Extract the [x, y] coordinate from the center of the cell holding the provided text.  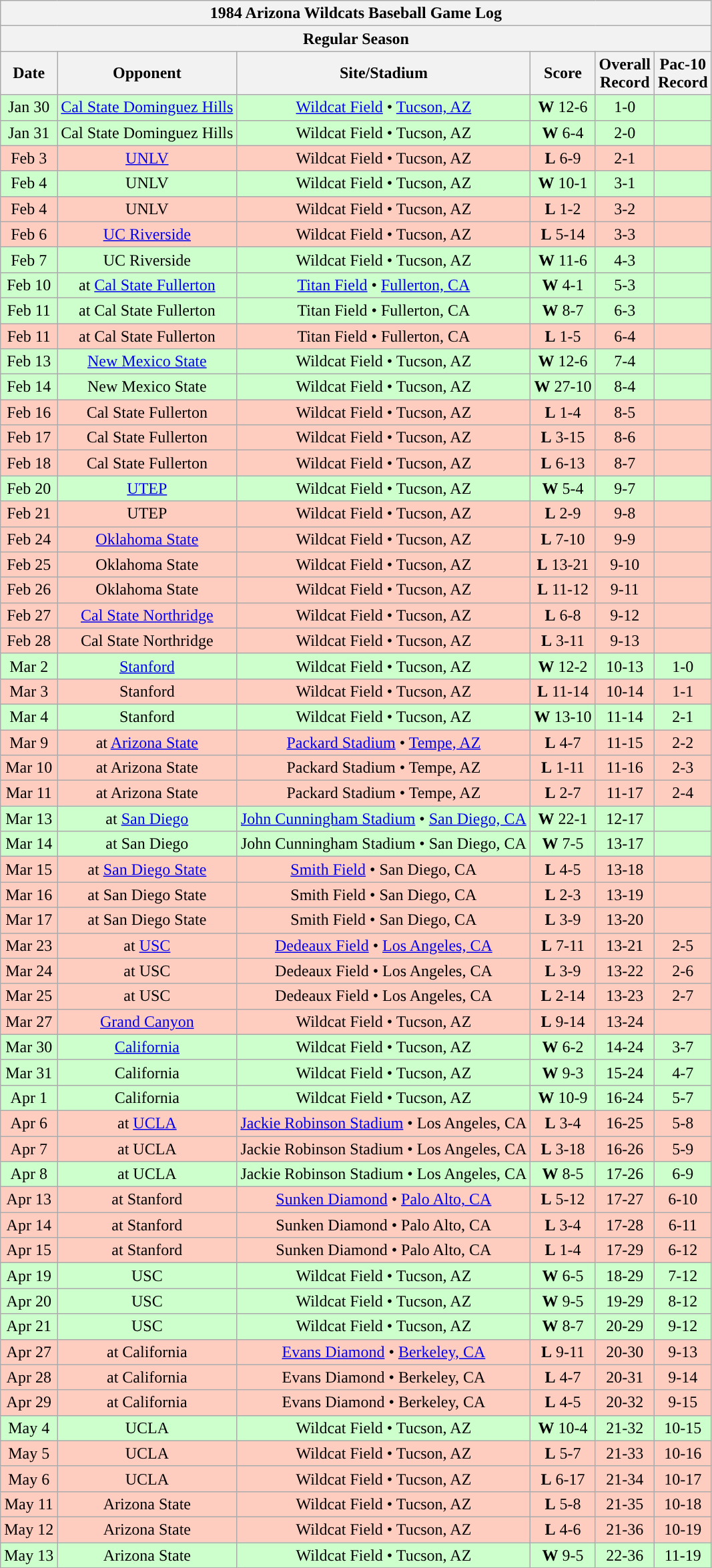
Apr 7 [29, 1148]
L 2-3 [563, 895]
W 4-1 [563, 285]
L 2-14 [563, 996]
L 6-17 [563, 1479]
L 2-7 [563, 793]
Apr 1 [29, 1098]
8-12 [683, 1301]
18-29 [625, 1276]
L 1-11 [563, 768]
5-9 [683, 1148]
Apr 6 [29, 1123]
Apr 14 [29, 1225]
20-30 [625, 1352]
13-24 [625, 1022]
4-3 [625, 260]
6-10 [683, 1200]
21-36 [625, 1529]
Mar 4 [29, 717]
Feb 28 [29, 641]
Feb 14 [29, 387]
8-6 [625, 438]
Feb 13 [29, 362]
Apr 15 [29, 1250]
May 4 [29, 1428]
21-34 [625, 1479]
15-24 [625, 1072]
Feb 18 [29, 463]
May 5 [29, 1453]
OverallRecord [625, 73]
13-23 [625, 996]
20-29 [625, 1326]
Score [563, 73]
L 3-15 [563, 438]
May 12 [29, 1529]
Mar 3 [29, 691]
Mar 24 [29, 971]
Apr 19 [29, 1276]
L 5-8 [563, 1504]
11-14 [625, 717]
20-32 [625, 1403]
8-5 [625, 412]
20-31 [625, 1377]
Mar 16 [29, 895]
6-11 [683, 1225]
Mar 13 [29, 819]
16-25 [625, 1123]
Mar 23 [29, 945]
6-4 [625, 336]
Mar 30 [29, 1047]
9-15 [683, 1403]
L 6-8 [563, 615]
L 5-12 [563, 1200]
Feb 27 [29, 615]
W 22-1 [563, 819]
16-24 [625, 1098]
13-19 [625, 895]
14-24 [625, 1047]
12-17 [625, 819]
L 13-21 [563, 564]
9-9 [625, 539]
10-16 [683, 1453]
21-35 [625, 1504]
Pac-10Record [683, 73]
W 6-2 [563, 1047]
10-19 [683, 1529]
Mar 25 [29, 996]
May 13 [29, 1555]
3-1 [625, 183]
13-21 [625, 945]
21-32 [625, 1428]
L 5-7 [563, 1453]
Opponent [147, 73]
W 27-10 [563, 387]
7-4 [625, 362]
9-10 [625, 564]
1984 Arizona Wildcats Baseball Game Log [356, 13]
Feb 6 [29, 234]
W 11-6 [563, 260]
Feb 3 [29, 158]
21-33 [625, 1453]
L 9-14 [563, 1022]
13-17 [625, 844]
W 12-2 [563, 666]
7-12 [683, 1276]
Regular Season [356, 39]
10-17 [683, 1479]
9-7 [625, 488]
Mar 9 [29, 743]
L 2-9 [563, 514]
10-18 [683, 1504]
W 8-5 [563, 1174]
Feb 20 [29, 488]
9-14 [683, 1377]
11-19 [683, 1555]
8-7 [625, 463]
L 3-11 [563, 641]
Site/Stadium [384, 73]
L 7-10 [563, 539]
Grand Canyon [147, 1022]
L 4-6 [563, 1529]
Date [29, 73]
17-27 [625, 1200]
5-7 [683, 1098]
6-3 [625, 310]
2-4 [683, 793]
Mar 10 [29, 768]
Apr 29 [29, 1403]
5-3 [625, 285]
L 3-18 [563, 1148]
6-12 [683, 1250]
17-26 [625, 1174]
Feb 10 [29, 285]
Feb 21 [29, 514]
May 11 [29, 1504]
Feb 25 [29, 564]
2-7 [683, 996]
W 10-4 [563, 1428]
22-36 [625, 1555]
L 6-9 [563, 158]
16-26 [625, 1148]
L 1-2 [563, 209]
W 9-3 [563, 1072]
Apr 8 [29, 1174]
13-18 [625, 869]
L 1-5 [563, 336]
10-15 [683, 1428]
Apr 20 [29, 1301]
W 10-9 [563, 1098]
3-2 [625, 209]
9-11 [625, 590]
W 13-10 [563, 717]
9-8 [625, 514]
17-28 [625, 1225]
Mar 15 [29, 869]
Feb 17 [29, 438]
W 5-4 [563, 488]
2-2 [683, 743]
17-29 [625, 1250]
3-3 [625, 234]
6-9 [683, 1174]
Apr 27 [29, 1352]
19-29 [625, 1301]
L 9-11 [563, 1352]
L 11-12 [563, 590]
Apr 28 [29, 1377]
Mar 31 [29, 1072]
5-8 [683, 1123]
3-7 [683, 1047]
2-0 [625, 133]
4-7 [683, 1072]
L 5-14 [563, 234]
Feb 16 [29, 412]
W 6-5 [563, 1276]
8-4 [625, 387]
Jan 30 [29, 107]
Feb 7 [29, 260]
L 7-11 [563, 945]
Feb 26 [29, 590]
May 6 [29, 1479]
W 6-4 [563, 133]
2-3 [683, 768]
Apr 13 [29, 1200]
11-16 [625, 768]
Mar 17 [29, 920]
Mar 27 [29, 1022]
2-5 [683, 945]
Apr 21 [29, 1326]
10-13 [625, 666]
11-17 [625, 793]
Feb 24 [29, 539]
11-15 [625, 743]
Mar 11 [29, 793]
2-6 [683, 971]
13-22 [625, 971]
W 10-1 [563, 183]
L 11-14 [563, 691]
W 7-5 [563, 844]
Jan 31 [29, 133]
L 6-13 [563, 463]
Mar 14 [29, 844]
Mar 2 [29, 666]
13-20 [625, 920]
1-1 [683, 691]
10-14 [625, 691]
